Return the [X, Y] coordinate for the center point of the cell that contains the specified text.  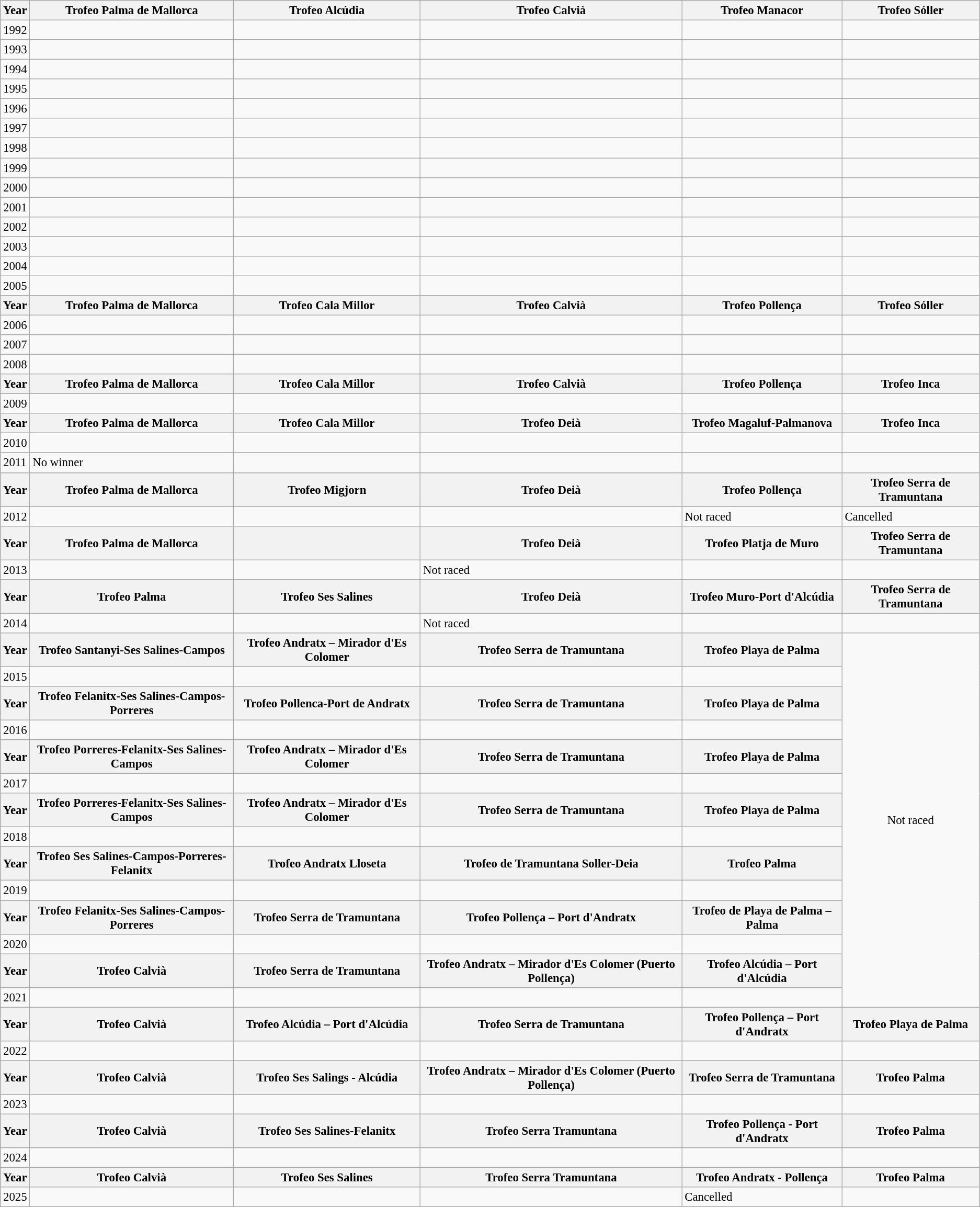
2020 [15, 944]
2003 [15, 246]
Trofeo Pollenca-Port de Andratx [327, 703]
2009 [15, 404]
2023 [15, 1104]
2002 [15, 227]
Trofeo Muro-Port d'Alcúdia [762, 596]
2016 [15, 730]
1999 [15, 168]
Trofeo Pollença - Port d'Andratx [762, 1131]
2001 [15, 207]
2000 [15, 187]
2008 [15, 365]
2006 [15, 325]
Trofeo Manacor [762, 10]
Trofeo Andratx Lloseta [327, 863]
Trofeo Ses Salines-Campos-Porreres-Felanitx [132, 863]
Trofeo Andratx - Pollença [762, 1178]
2013 [15, 570]
1992 [15, 30]
Trofeo Ses Salings - Alcúdia [327, 1078]
Trofeo Alcúdia [327, 10]
2019 [15, 890]
1995 [15, 89]
Trofeo Migjorn [327, 490]
2010 [15, 443]
No winner [132, 463]
2005 [15, 286]
Trofeo de Tramuntana Soller-Deia [551, 863]
2017 [15, 784]
1993 [15, 50]
Trofeo Magaluf-Palmanova [762, 423]
1998 [15, 148]
2021 [15, 997]
2018 [15, 837]
2024 [15, 1158]
2012 [15, 516]
2015 [15, 676]
2004 [15, 266]
2011 [15, 463]
Trofeo Platja de Muro [762, 543]
2022 [15, 1051]
Trofeo Santanyi-Ses Salines-Campos [132, 650]
1997 [15, 128]
2007 [15, 345]
1994 [15, 70]
1996 [15, 109]
2025 [15, 1197]
Trofeo de Playa de Palma – Palma [762, 918]
2014 [15, 623]
Trofeo Ses Salines-Felanitx [327, 1131]
